Find where the given text appears and provide that cell's center as (x, y) coordinate. 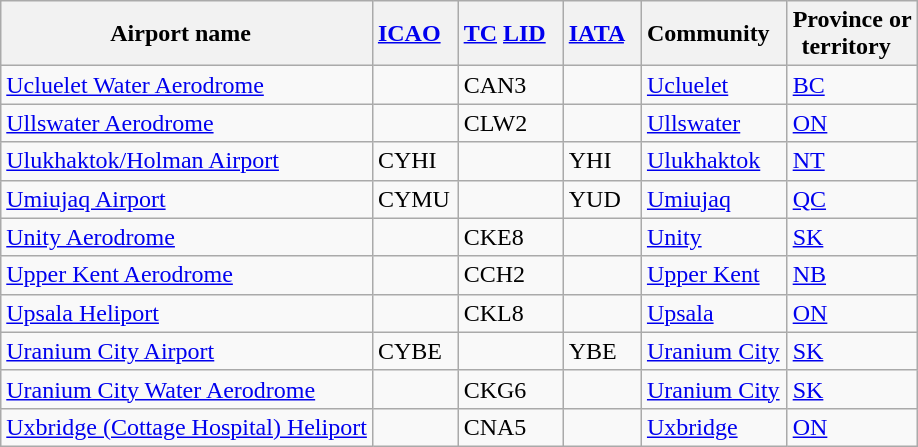
CNA5 (510, 427)
CKL8 (510, 313)
CKG6 (510, 389)
Unity (714, 237)
Community (714, 34)
YBE (602, 351)
CCH2 (510, 275)
ICAO (415, 34)
Upsala (714, 313)
Uxbridge (Cottage Hospital) Heliport (187, 427)
Ullswater (714, 123)
Uxbridge (714, 427)
CKE8 (510, 237)
QC (852, 199)
CYHI (415, 161)
CLW2 (510, 123)
Ulukhaktok (714, 161)
Province orterritory (852, 34)
Unity Aerodrome (187, 237)
Airport name (187, 34)
Ucluelet Water Aerodrome (187, 85)
BC (852, 85)
Uranium City Airport (187, 351)
Upper Kent Aerodrome (187, 275)
NT (852, 161)
Upper Kent (714, 275)
Upsala Heliport (187, 313)
CYMU (415, 199)
Ullswater Aerodrome (187, 123)
CAN3 (510, 85)
YHI (602, 161)
IATA (602, 34)
Umiujaq Airport (187, 199)
YUD (602, 199)
Ulukhaktok/Holman Airport (187, 161)
Uranium City Water Aerodrome (187, 389)
Ucluelet (714, 85)
TC LID (510, 34)
CYBE (415, 351)
Umiujaq (714, 199)
NB (852, 275)
